For the text-containing cell, return its midpoint in (x, y) coordinate format. 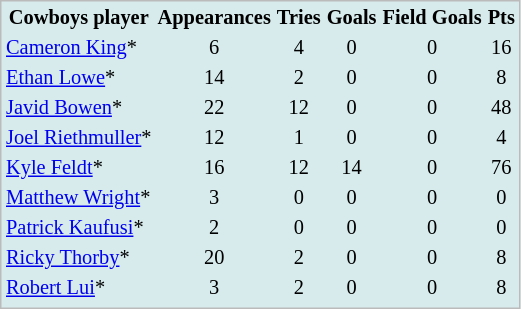
Cameron King* (78, 48)
Pts (501, 18)
76 (501, 168)
Ricky Thorby* (78, 258)
Tries (298, 18)
Patrick Kaufusi* (78, 228)
Field Goals (432, 18)
6 (214, 48)
Matthew Wright* (78, 198)
22 (214, 108)
Appearances (214, 18)
Goals (352, 18)
Ethan Lowe* (78, 78)
Kyle Feldt* (78, 168)
Cowboys player (78, 18)
20 (214, 258)
1 (298, 138)
Javid Bowen* (78, 108)
Robert Lui* (78, 288)
48 (501, 108)
Joel Riethmuller* (78, 138)
